Locate the cell with the specified text and output its (X, Y) center coordinate. 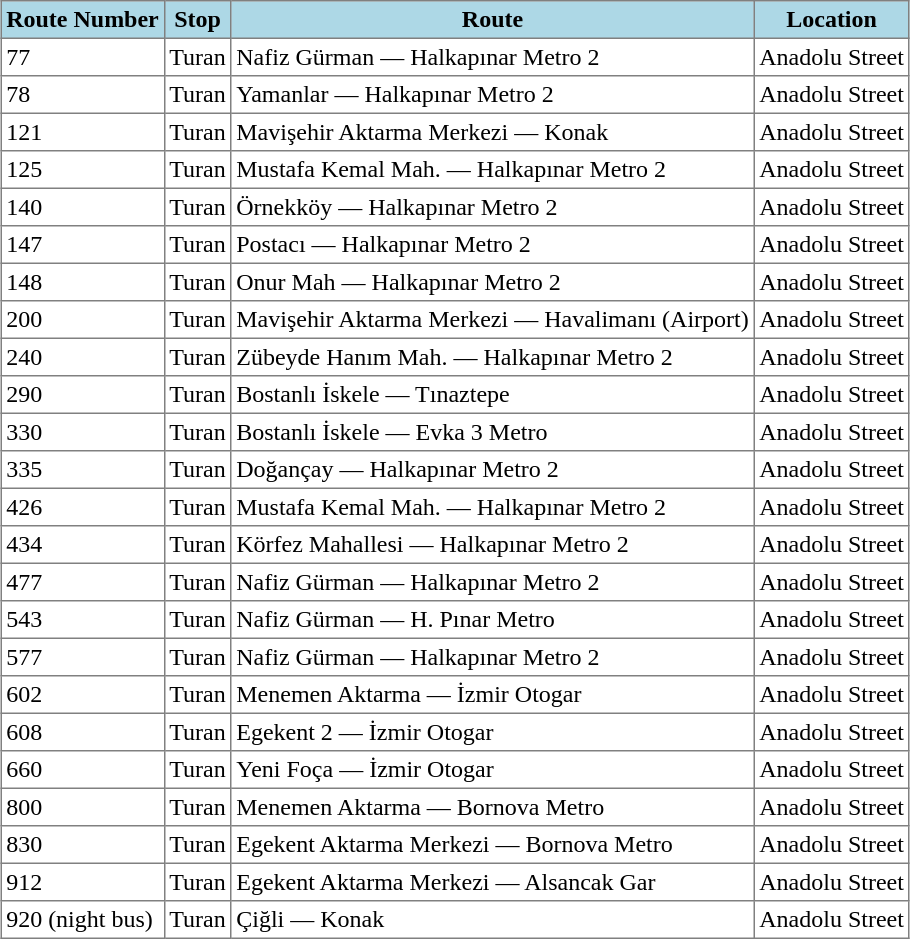
Doğançay — Halkapınar Metro 2 (492, 470)
125 (82, 170)
Zübeyde Hanım Mah. — Halkapınar Metro 2 (492, 357)
660 (82, 770)
434 (82, 545)
Location (832, 20)
Körfez Mahallesi — Halkapınar Metro 2 (492, 545)
Egekent 2 — İzmir Otogar (492, 732)
920 (night bus) (82, 920)
477 (82, 582)
912 (82, 882)
148 (82, 282)
Egekent Aktarma Merkezi — Bornova Metro (492, 845)
543 (82, 620)
78 (82, 95)
830 (82, 845)
Onur Mah — Halkapınar Metro 2 (492, 282)
Çiğli — Konak (492, 920)
608 (82, 732)
800 (82, 807)
Stop (198, 20)
77 (82, 57)
Yeni Foça — İzmir Otogar (492, 770)
Mavişehir Aktarma Merkezi — Havalimanı (Airport) (492, 320)
577 (82, 657)
602 (82, 695)
335 (82, 470)
121 (82, 132)
Menemen Aktarma — İzmir Otogar (492, 695)
Postacı — Halkapınar Metro 2 (492, 245)
330 (82, 432)
Route (492, 20)
140 (82, 207)
Route Number (82, 20)
240 (82, 357)
426 (82, 507)
Egekent Aktarma Merkezi — Alsancak Gar (492, 882)
Mavişehir Aktarma Merkezi — Konak (492, 132)
147 (82, 245)
Yamanlar — Halkapınar Metro 2 (492, 95)
200 (82, 320)
Menemen Aktarma — Bornova Metro (492, 807)
Bostanlı İskele — Evka 3 Metro (492, 432)
Nafiz Gürman — H. Pınar Metro (492, 620)
Bostanlı İskele — Tınaztepe (492, 395)
290 (82, 395)
Örnekköy — Halkapınar Metro 2 (492, 207)
